Output the (x, y) coordinate of the center of the cell containing the given text.  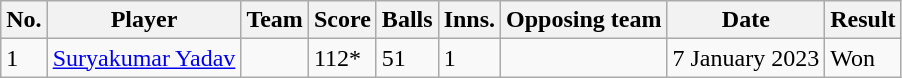
Player (144, 20)
7 January 2023 (746, 58)
No. (24, 20)
Won (863, 58)
Balls (407, 20)
Team (275, 20)
Inns. (469, 20)
Date (746, 20)
Result (863, 20)
112* (342, 58)
Score (342, 20)
Suryakumar Yadav (144, 58)
Opposing team (584, 20)
51 (407, 58)
